From the cell containing the given text, extract its center point as [x, y] coordinate. 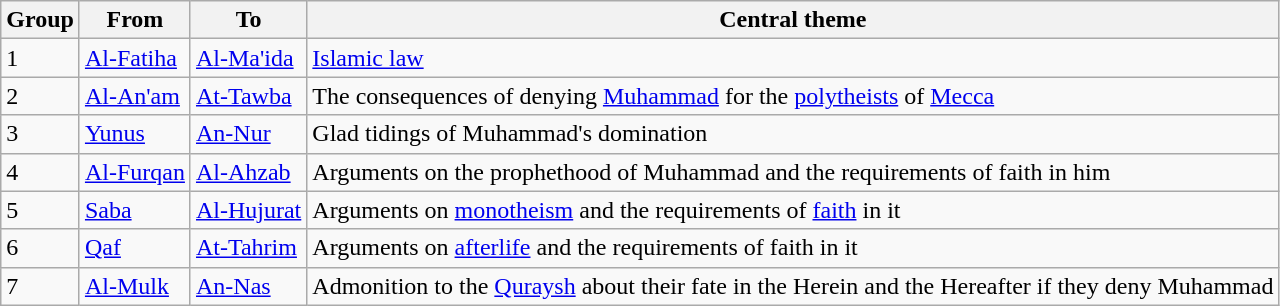
Central theme [793, 20]
At-Tahrim [248, 248]
Islamic law [793, 58]
6 [40, 248]
Glad tidings of Muhammad's domination [793, 134]
3 [40, 134]
Al-Hujurat [248, 210]
Al-Ma'ida [248, 58]
Al-Fatiha [134, 58]
Arguments on monotheism and the requirements of faith in it [793, 210]
From [134, 20]
Arguments on afterlife and the requirements of faith in it [793, 248]
Al-Furqan [134, 172]
2 [40, 96]
An-Nur [248, 134]
1 [40, 58]
Group [40, 20]
At-Tawba [248, 96]
4 [40, 172]
Al-Ahzab [248, 172]
Admonition to the Quraysh about their fate in the Herein and the Hereafter if they deny Muhammad [793, 286]
Al-An'am [134, 96]
Al-Mulk [134, 286]
Qaf [134, 248]
Yunus [134, 134]
5 [40, 210]
7 [40, 286]
Arguments on the prophethood of Muhammad and the requirements of faith in him [793, 172]
The consequences of denying Muhammad for the polytheists of Mecca [793, 96]
Saba [134, 210]
To [248, 20]
An-Nas [248, 286]
